Pinpoint the cell where the given text exists, returning its [x, y] midpoint coordinate. 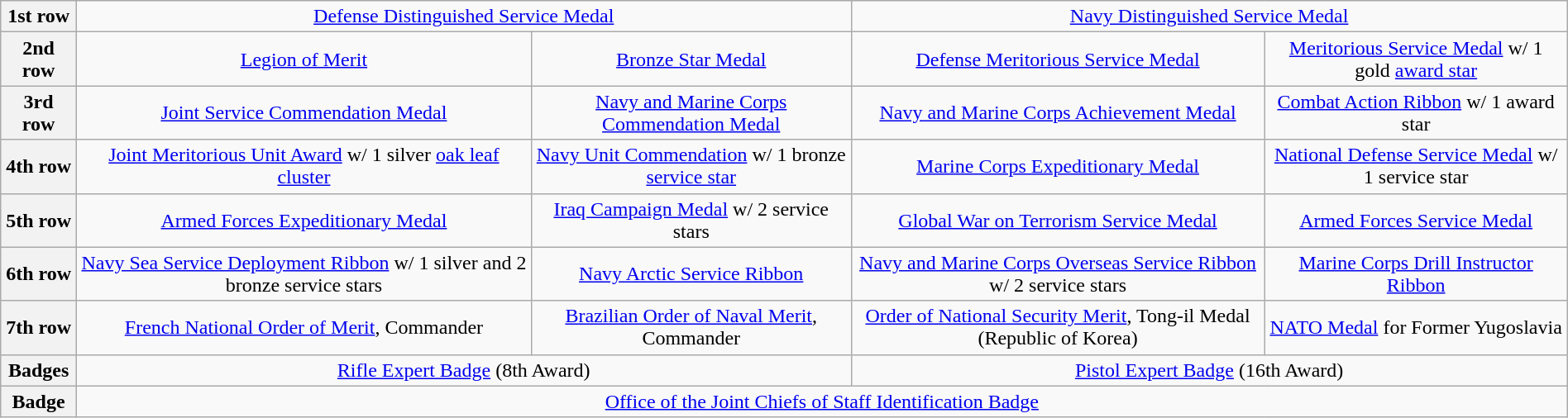
Rifle Expert Badge (8th Award) [463, 370]
5th row [39, 220]
2nd row [39, 59]
Legion of Merit [304, 59]
Order of National Security Merit, Tong-il Medal (Republic of Korea) [1058, 327]
7th row [39, 327]
Navy and Marine Corps Achievement Medal [1058, 112]
Office of the Joint Chiefs of Staff Identification Badge [822, 401]
Defense Distinguished Service Medal [463, 17]
Combat Action Ribbon w/ 1 award star [1416, 112]
National Defense Service Medal w/ 1 service star [1416, 167]
Marine Corps Expeditionary Medal [1058, 167]
6th row [39, 274]
Joint Service Commendation Medal [304, 112]
Global War on Terrorism Service Medal [1058, 220]
Navy and Marine Corps Overseas Service Ribbon w/ 2 service stars [1058, 274]
Badges [39, 370]
4th row [39, 167]
Armed Forces Expeditionary Medal [304, 220]
Navy and Marine Corps Commendation Medal [691, 112]
Marine Corps Drill Instructor Ribbon [1416, 274]
Brazilian Order of Naval Merit, Commander [691, 327]
Bronze Star Medal [691, 59]
Navy Unit Commendation w/ 1 bronze service star [691, 167]
NATO Medal for Former Yugoslavia [1416, 327]
Joint Meritorious Unit Award w/ 1 silver oak leaf cluster [304, 167]
Iraq Campaign Medal w/ 2 service stars [691, 220]
Navy Arctic Service Ribbon [691, 274]
Defense Meritorious Service Medal [1058, 59]
Navy Distinguished Service Medal [1209, 17]
Armed Forces Service Medal [1416, 220]
French National Order of Merit, Commander [304, 327]
3rd row [39, 112]
Meritorious Service Medal w/ 1 gold award star [1416, 59]
1st row [39, 17]
Navy Sea Service Deployment Ribbon w/ 1 silver and 2 bronze service stars [304, 274]
Pistol Expert Badge (16th Award) [1209, 370]
Badge [39, 401]
